Capture the cell that displays the provided text and extract its (X, Y) central coordinate. 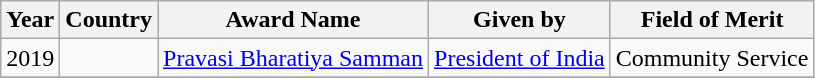
Given by (520, 20)
Country (109, 20)
2019 (30, 58)
Field of Merit (712, 20)
Year (30, 20)
Award Name (294, 20)
President of India (520, 58)
Community Service (712, 58)
Pravasi Bharatiya Samman (294, 58)
